Find where the given text appears and provide that cell's center as (x, y) coordinate. 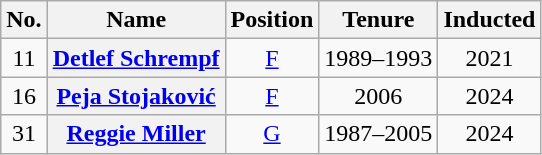
Tenure (378, 20)
16 (24, 96)
G (272, 134)
Reggie Miller (136, 134)
Position (272, 20)
2021 (490, 58)
Peja Stojaković (136, 96)
11 (24, 58)
Inducted (490, 20)
No. (24, 20)
1989–1993 (378, 58)
Detlef Schrempf (136, 58)
31 (24, 134)
Name (136, 20)
2006 (378, 96)
1987–2005 (378, 134)
